Provide the [X, Y] coordinate of the cell's center where the given text is located.  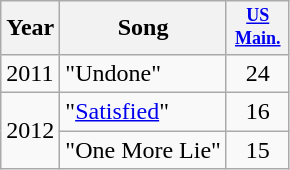
"Undone" [144, 73]
Song [144, 28]
"One More Lie" [144, 150]
2011 [30, 73]
Year [30, 28]
15 [258, 150]
16 [258, 111]
"Satisfied" [144, 111]
USMain. [258, 28]
2012 [30, 130]
24 [258, 73]
